Return (X, Y) of the center of cell containing provided text 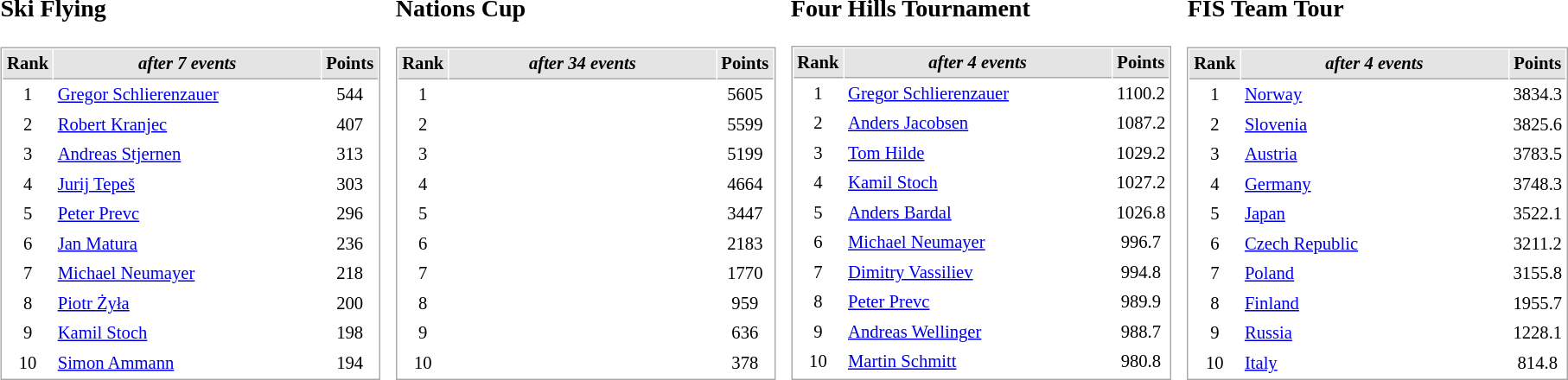
1955.7 (1538, 304)
1027.2 (1141, 183)
Germany (1374, 185)
5599 (745, 124)
Italy (1374, 363)
Andreas Wellinger (978, 333)
Robert Kranjec (187, 124)
Anders Jacobsen (978, 124)
Poland (1374, 273)
3748.3 (1538, 185)
296 (350, 214)
1228.1 (1538, 333)
814.8 (1538, 363)
5605 (745, 95)
980.8 (1141, 363)
378 (745, 363)
3522.1 (1538, 214)
Jurij Tepeš (187, 185)
Simon Ammann (187, 363)
Slovenia (1374, 124)
636 (745, 333)
Jan Matura (187, 244)
Czech Republic (1374, 244)
3447 (745, 214)
200 (350, 304)
3825.6 (1538, 124)
544 (350, 95)
Norway (1374, 95)
1087.2 (1141, 124)
5199 (745, 154)
Piotr Żyła (187, 304)
1770 (745, 273)
Martin Schmitt (978, 363)
Tom Hilde (978, 154)
218 (350, 273)
303 (350, 185)
Austria (1374, 154)
988.7 (1141, 333)
1026.8 (1141, 214)
3211.2 (1538, 244)
236 (350, 244)
after 7 events (187, 64)
407 (350, 124)
198 (350, 333)
Finland (1374, 304)
2183 (745, 244)
959 (745, 304)
3834.3 (1538, 95)
Russia (1374, 333)
Anders Bardal (978, 214)
3155.8 (1538, 273)
Dimitry Vassiliev (978, 273)
194 (350, 363)
1029.2 (1141, 154)
1100.2 (1141, 95)
994.8 (1141, 273)
3783.5 (1538, 154)
Japan (1374, 214)
996.7 (1141, 244)
Andreas Stjernen (187, 154)
4664 (745, 185)
989.9 (1141, 302)
313 (350, 154)
after 34 events (583, 64)
